Pinpoint the cell where the given text exists, returning its (x, y) midpoint coordinate. 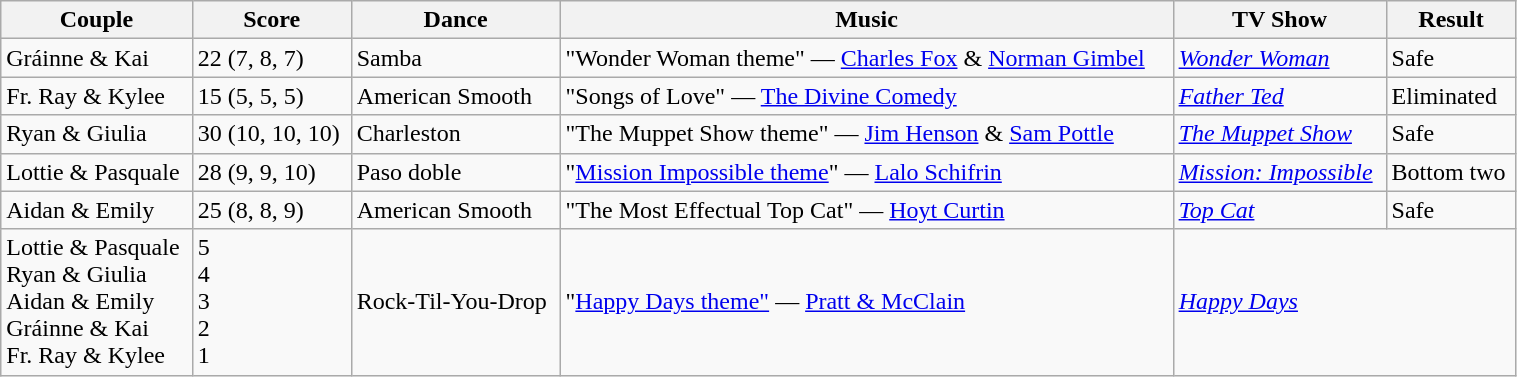
Lottie & PasqualeRyan & GiuliaAidan & EmilyGráinne & KaiFr. Ray & Kylee (96, 302)
22 (7, 8, 7) (272, 58)
15 (5, 5, 5) (272, 96)
Ryan & Giulia (96, 134)
"The Most Effectual Top Cat" — Hoyt Curtin (866, 210)
54321 (272, 302)
Top Cat (1280, 210)
Happy Days (1344, 302)
Aidan & Emily (96, 210)
"Songs of Love" — The Divine Comedy (866, 96)
25 (8, 8, 9) (272, 210)
Score (272, 20)
Music (866, 20)
Dance (456, 20)
Father Ted (1280, 96)
"Wonder Woman theme" — Charles Fox & Norman Gimbel (866, 58)
The Muppet Show (1280, 134)
Samba (456, 58)
"The Muppet Show theme" — Jim Henson & Sam Pottle (866, 134)
TV Show (1280, 20)
Result (1451, 20)
"Happy Days theme" — Pratt & McClain (866, 302)
Rock-Til-You-Drop (456, 302)
Fr. Ray & Kylee (96, 96)
Lottie & Pasquale (96, 172)
Gráinne & Kai (96, 58)
Eliminated (1451, 96)
30 (10, 10, 10) (272, 134)
"Mission Impossible theme" — Lalo Schifrin (866, 172)
Charleston (456, 134)
Couple (96, 20)
28 (9, 9, 10) (272, 172)
Bottom two (1451, 172)
Wonder Woman (1280, 58)
Paso doble (456, 172)
Mission: Impossible (1280, 172)
